Find where the given text appears and provide that cell's center as [X, Y] coordinate. 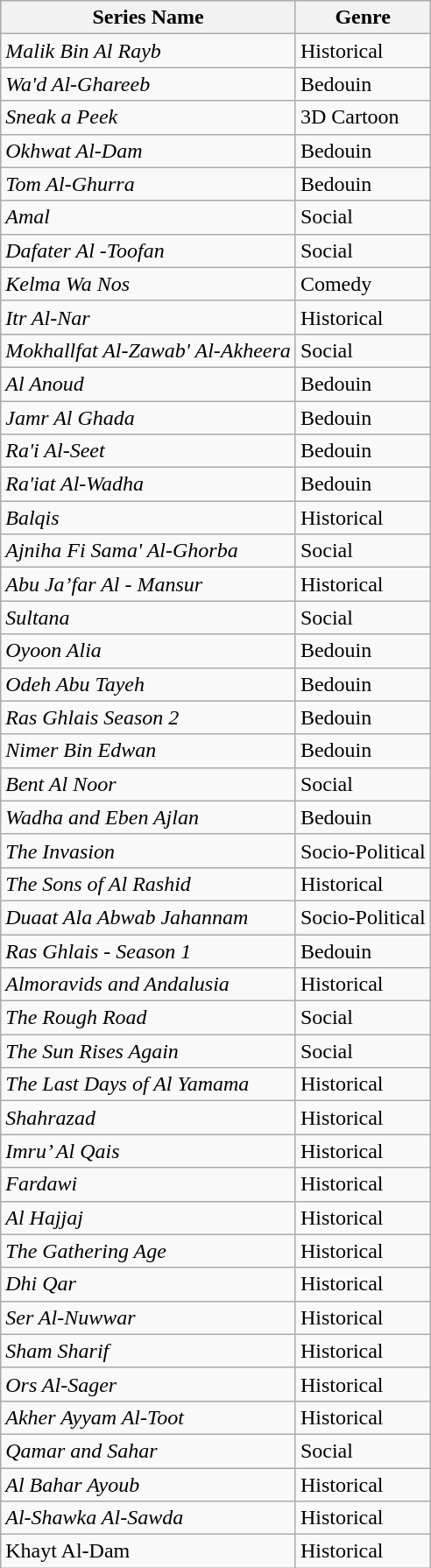
The Gathering Age [149, 1251]
Dhi Qar [149, 1284]
Al Anoud [149, 384]
Mokhallfat Al-Zawab' Al-Akheera [149, 350]
Balqis [149, 518]
Nimer Bin Edwan [149, 751]
Comedy [363, 284]
Bent Al Noor [149, 784]
Khayt Al-Dam [149, 1551]
Oyoon Alia [149, 651]
Al Hajjaj [149, 1218]
The Last Days of Al Yamama [149, 1084]
Imru’ Al Qais [149, 1151]
Itr Al-Nar [149, 317]
Ras Ghlais - Season 1 [149, 950]
Akher Ayyam Al-Toot [149, 1417]
The Invasion [149, 851]
Ser Al-Nuwwar [149, 1317]
Wadha and Eben Ajlan [149, 817]
Sham Sharif [149, 1351]
The Rough Road [149, 1018]
The Sons of Al Rashid [149, 884]
Dafater Al -Toofan [149, 251]
Jamr Al Ghada [149, 418]
The Sun Rises Again [149, 1051]
Genre [363, 18]
Almoravids and Andalusia [149, 985]
Malik Bin Al Rayb [149, 51]
Amal [149, 217]
Okhwat Al-Dam [149, 151]
Al-Shawka Al-Sawda [149, 1518]
Sultana [149, 618]
Duaat Ala Abwab Jahannam [149, 917]
Ras Ghlais Season 2 [149, 717]
Abu Ja’far Al - Mansur [149, 584]
Ors Al-Sager [149, 1384]
Series Name [149, 18]
Fardawi [149, 1184]
Ajniha Fi Sama' Al-Ghorba [149, 551]
Wa'd Al-Ghareeb [149, 84]
Odeh Abu Tayeh [149, 684]
Sneak a Peek [149, 117]
Shahrazad [149, 1118]
Al Bahar Ayoub [149, 1485]
Ra'iat Al-Wadha [149, 484]
Qamar and Sahar [149, 1451]
Kelma Wa Nos [149, 284]
Tom Al-Ghurra [149, 184]
Ra'i Al-Seet [149, 451]
3D Cartoon [363, 117]
